Output the [X, Y] coordinate of the center of the cell containing the given text.  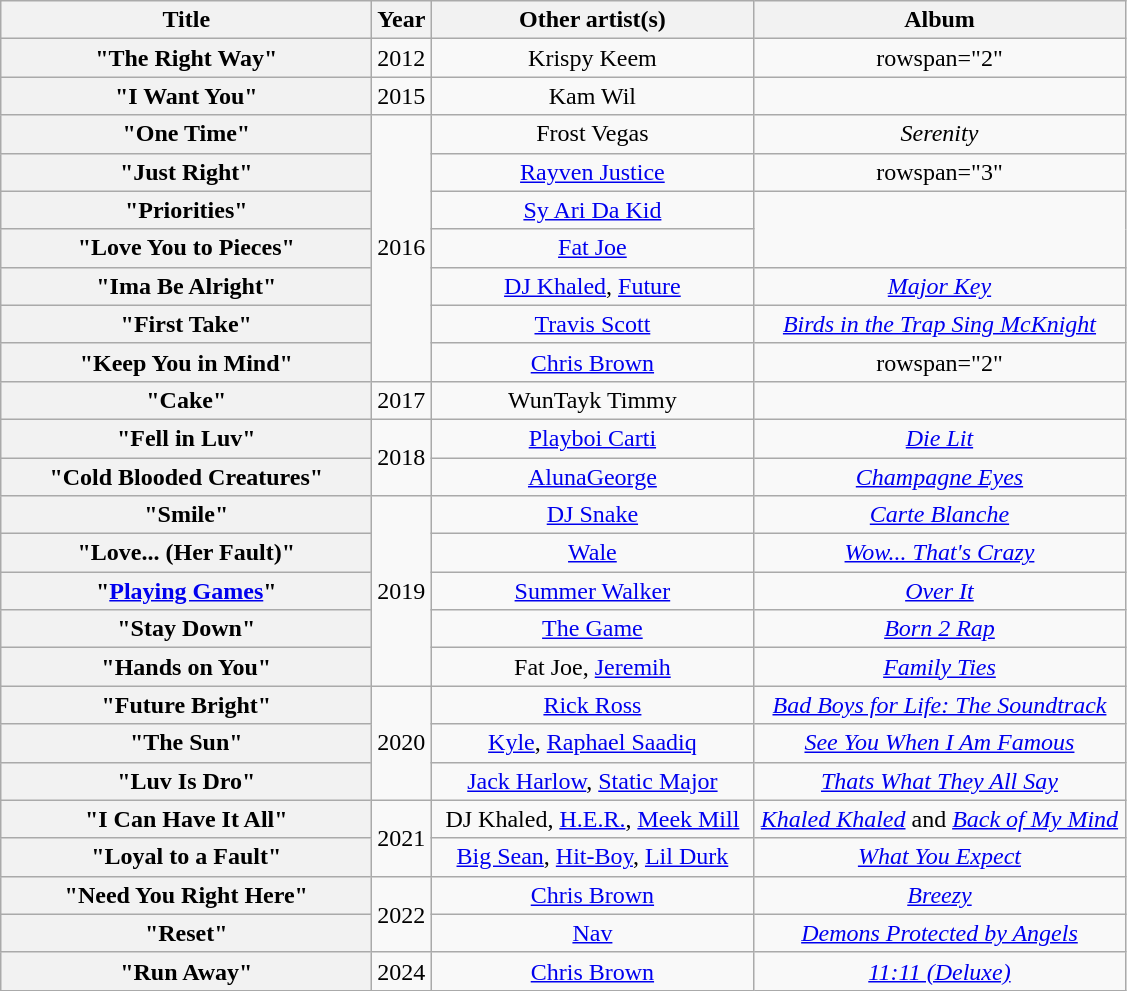
Carte Blanche [940, 515]
"Stay Down" [186, 629]
See You When I Am Famous [940, 743]
2024 [402, 971]
Nav [592, 933]
Jack Harlow, Static Major [592, 781]
Title [186, 20]
Serenity [940, 134]
"I Want You" [186, 96]
rowspan="3" [940, 172]
"I Can Have It All" [186, 819]
"Cake" [186, 400]
The Game [592, 629]
2022 [402, 914]
"Ima Be Alright" [186, 286]
"The Right Way" [186, 58]
Rick Ross [592, 705]
Krispy Keem [592, 58]
Demons Protected by Angels [940, 933]
Birds in the Trap Sing McKnight [940, 324]
2012 [402, 58]
What You Expect [940, 857]
Over It [940, 591]
Bad Boys for Life: The Soundtrack [940, 705]
Playboi Carti [592, 438]
Breezy [940, 895]
11:11 (Deluxe) [940, 971]
2017 [402, 400]
Thats What They All Say [940, 781]
Wow... That's Crazy [940, 553]
DJ Snake [592, 515]
"Love... (Her Fault)" [186, 553]
"Smile" [186, 515]
Fat Joe, Jeremih [592, 667]
2016 [402, 248]
Album [940, 20]
Kam Wil [592, 96]
DJ Khaled, H.E.R., Meek Mill [592, 819]
Rayven Justice [592, 172]
"Need You Right Here" [186, 895]
DJ Khaled, Future [592, 286]
"Reset" [186, 933]
Fat Joe [592, 248]
Sy Ari Da Kid [592, 210]
"Playing Games" [186, 591]
2018 [402, 457]
Summer Walker [592, 591]
"Fell in Luv" [186, 438]
"Cold Blooded Creatures" [186, 477]
Family Ties [940, 667]
"Loyal to a Fault" [186, 857]
Wale [592, 553]
2019 [402, 591]
Champagne Eyes [940, 477]
Khaled Khaled and Back of My Mind [940, 819]
Travis Scott [592, 324]
Die Lit [940, 438]
Big Sean, Hit-Boy, Lil Durk [592, 857]
"The Sun" [186, 743]
2015 [402, 96]
Other artist(s) [592, 20]
"First Take" [186, 324]
Year [402, 20]
"Keep You in Mind" [186, 362]
Born 2 Rap [940, 629]
"Luv Is Dro" [186, 781]
"Future Bright" [186, 705]
"One Time" [186, 134]
"Love You to Pieces" [186, 248]
2021 [402, 838]
Major Key [940, 286]
"Priorities" [186, 210]
Kyle, Raphael Saadiq [592, 743]
Frost Vegas [592, 134]
"Just Right" [186, 172]
"Run Away" [186, 971]
WunTayk Timmy [592, 400]
AlunaGeorge [592, 477]
2020 [402, 743]
"Hands on You" [186, 667]
